Detect which cell encompasses the target text, then output its [X, Y] center coordinate. 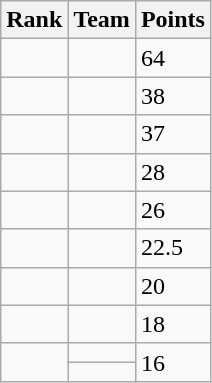
37 [172, 134]
28 [172, 172]
20 [172, 286]
18 [172, 324]
Team [102, 20]
64 [172, 58]
Rank [34, 20]
16 [172, 362]
26 [172, 210]
Points [172, 20]
22.5 [172, 248]
38 [172, 96]
